Extract the [X, Y] coordinate from the center of the cell holding the provided text.  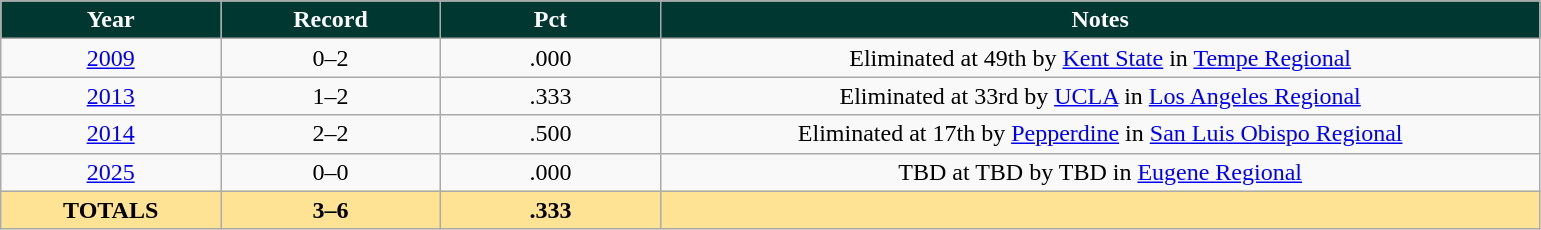
2–2 [331, 134]
0–2 [331, 58]
.500 [550, 134]
2014 [111, 134]
TOTALS [111, 210]
Eliminated at 49th by Kent State in Tempe Regional [1100, 58]
Notes [1100, 20]
2009 [111, 58]
Year [111, 20]
3–6 [331, 210]
Eliminated at 33rd by UCLA in Los Angeles Regional [1100, 96]
Pct [550, 20]
2013 [111, 96]
Eliminated at 17th by Pepperdine in San Luis Obispo Regional [1100, 134]
1–2 [331, 96]
TBD at TBD by TBD in Eugene Regional [1100, 172]
Record [331, 20]
0–0 [331, 172]
2025 [111, 172]
